Identify which cell holds the provided text, then report its (X, Y) central coordinate. 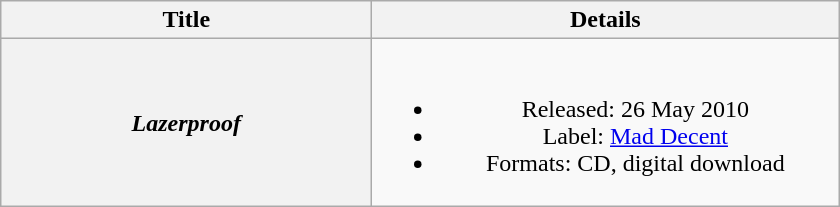
Released: 26 May 2010Label: Mad DecentFormats: CD, digital download (606, 122)
Lazerproof (186, 122)
Title (186, 20)
Details (606, 20)
